Pinpoint the cell where the given text exists, returning its (x, y) midpoint coordinate. 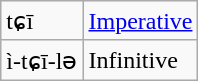
Imperative (140, 21)
tɕī (42, 21)
ì-tɕī-lə (42, 60)
Infinitive (140, 60)
